Determine the [X, Y] coordinate at the center of the cell enclosing the given text.  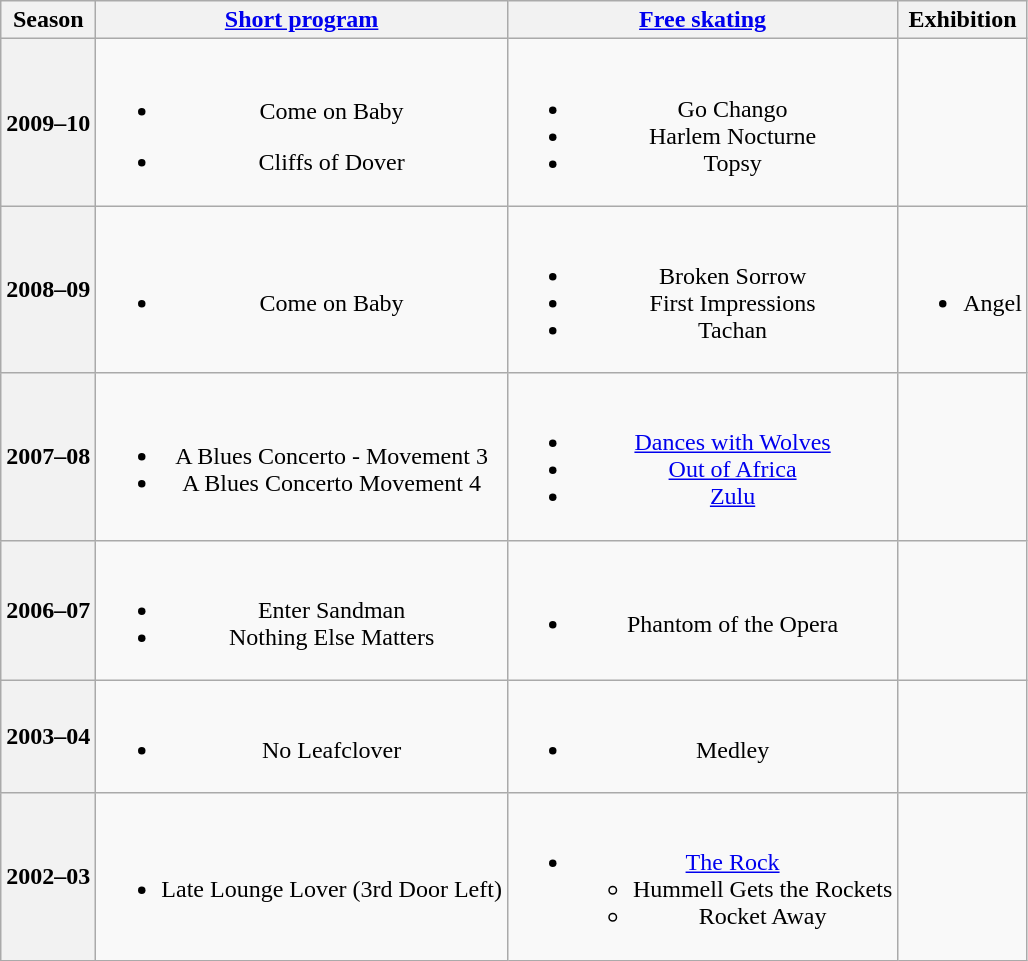
2003–04 [48, 736]
Broken SorrowFirst ImpressionsTachan [702, 290]
The RockHummell Gets the RocketsRocket Away [702, 876]
Late Lounge Lover (3rd Door Left) [302, 876]
2002–03 [48, 876]
2009–10 [48, 122]
2007–08 [48, 456]
Phantom of the Opera [702, 610]
Short program [302, 20]
Dances with WolvesOut of AfricaZulu [702, 456]
Exhibition [963, 20]
Free skating [702, 20]
No Leafclover [302, 736]
Go ChangoHarlem NocturneTopsy [702, 122]
2008–09 [48, 290]
Medley [702, 736]
Angel [963, 290]
Season [48, 20]
2006–07 [48, 610]
Come on BabyCliffs of Dover [302, 122]
Enter SandmanNothing Else Matters [302, 610]
A Blues Concerto - Movement 3A Blues Concerto Movement 4 [302, 456]
Come on Baby [302, 290]
